Identify which cell holds the provided text, then report its (X, Y) central coordinate. 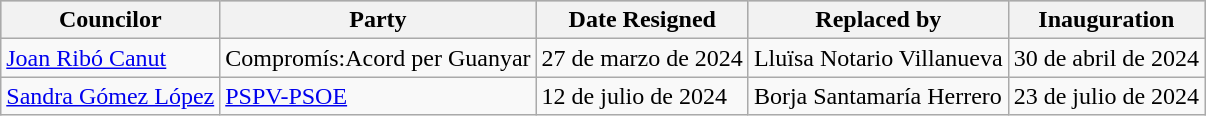
Councilor (110, 20)
Lluïsa Notario Villanueva (878, 58)
Sandra Gómez López (110, 96)
Borja Santamaría Herrero (878, 96)
PSPV-PSOE (378, 96)
Date Resigned (642, 20)
23 de julio de 2024 (1106, 96)
12 de julio de 2024 (642, 96)
27 de marzo de 2024 (642, 58)
Party (378, 20)
Replaced by (878, 20)
Joan Ribó Canut (110, 58)
30 de abril de 2024 (1106, 58)
Inauguration (1106, 20)
Compromís:Acord per Guanyar (378, 58)
